Return the (X, Y) coordinate for the center point of the cell that contains the specified text.  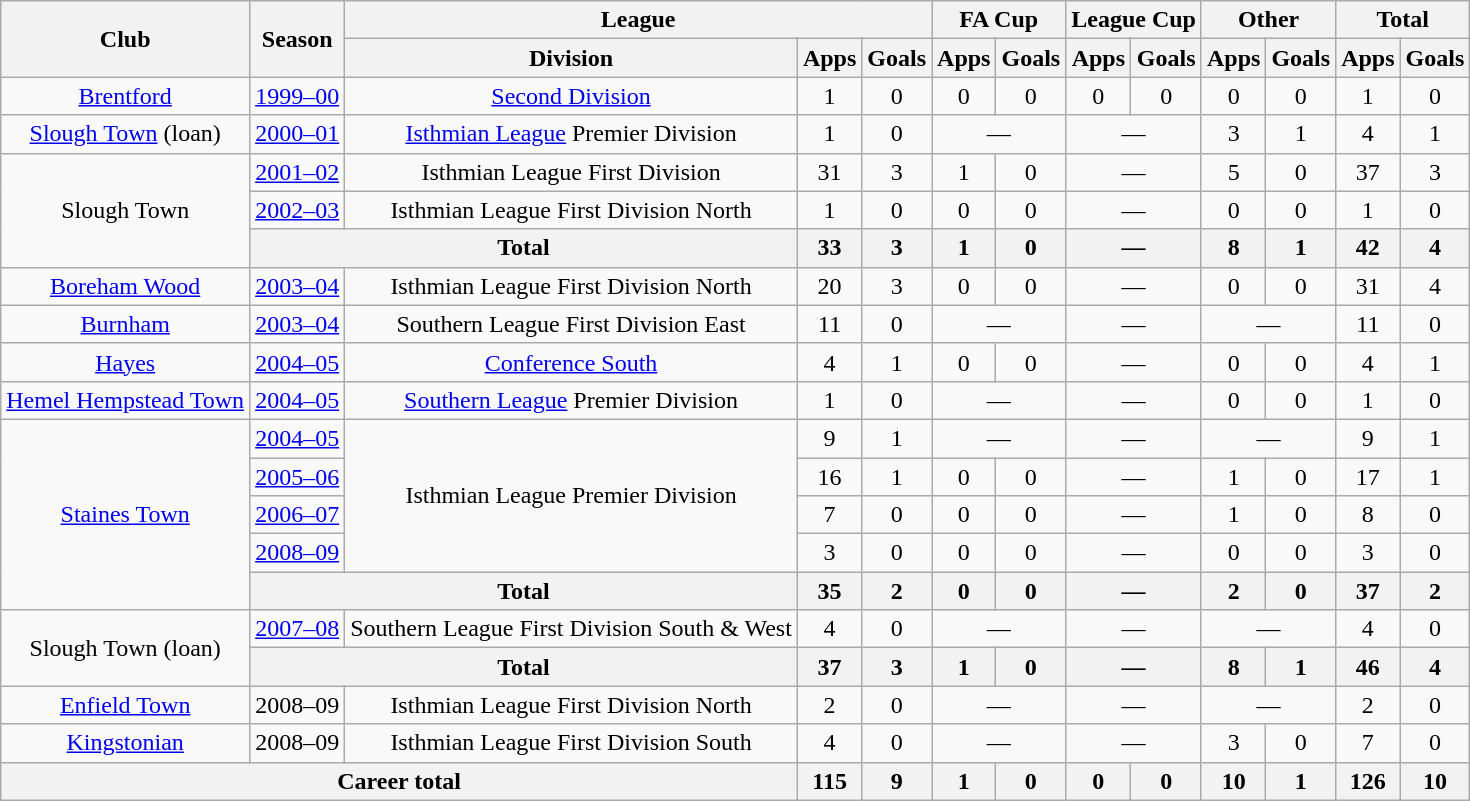
Slough Town (126, 210)
33 (829, 248)
Second Division (572, 96)
Burnham (126, 324)
Season (298, 39)
17 (1368, 477)
Other (1268, 20)
Kingstonian (126, 743)
1999–00 (298, 96)
League (638, 20)
2001–02 (298, 172)
Conference South (572, 362)
46 (1368, 667)
Isthmian League First Division South (572, 743)
Enfield Town (126, 705)
Career total (400, 781)
2006–07 (298, 515)
Hemel Hempstead Town (126, 400)
Southern League First Division South & West (572, 629)
Hayes (126, 362)
Isthmian League First Division (572, 172)
16 (829, 477)
Brentford (126, 96)
League Cup (1134, 20)
Division (572, 58)
35 (829, 591)
5 (1233, 172)
20 (829, 286)
Southern League First Division East (572, 324)
2007–08 (298, 629)
2005–06 (298, 477)
126 (1368, 781)
Boreham Wood (126, 286)
FA Cup (999, 20)
Southern League Premier Division (572, 400)
Staines Town (126, 514)
115 (829, 781)
Club (126, 39)
2002–03 (298, 210)
42 (1368, 248)
2000–01 (298, 134)
